Provide the (X, Y) coordinate of the cell's center where the given text is located.  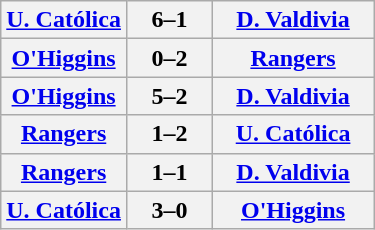
0–2 (169, 58)
1–1 (169, 172)
3–0 (169, 210)
1–2 (169, 134)
6–1 (169, 20)
5–2 (169, 96)
